Pinpoint the cell where the given text exists, returning its (X, Y) midpoint coordinate. 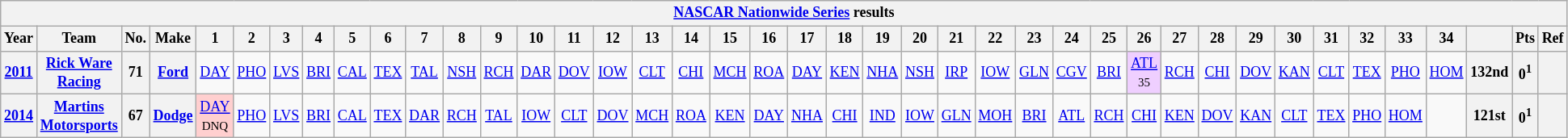
Year (19, 39)
27 (1179, 39)
4 (318, 39)
No. (136, 39)
33 (1406, 39)
IRP (956, 73)
6 (388, 39)
26 (1144, 39)
71 (136, 73)
Martins Motorsports (79, 116)
DAYDNQ (215, 116)
11 (575, 39)
1 (215, 39)
2011 (19, 73)
28 (1217, 39)
MOH (996, 116)
12 (613, 39)
29 (1256, 39)
23 (1035, 39)
ATL (1072, 116)
31 (1331, 39)
18 (845, 39)
67 (136, 116)
16 (769, 39)
13 (652, 39)
8 (462, 39)
3 (286, 39)
24 (1072, 39)
NASCAR Nationwide Series results (784, 13)
Ford (173, 73)
20 (920, 39)
19 (883, 39)
Ref (1553, 39)
132nd (1490, 73)
21 (956, 39)
121st (1490, 116)
CGV (1072, 73)
25 (1109, 39)
2 (252, 39)
9 (499, 39)
Team (79, 39)
Dodge (173, 116)
22 (996, 39)
15 (730, 39)
Rick Ware Racing (79, 73)
17 (807, 39)
5 (352, 39)
Pts (1526, 39)
Make (173, 39)
ATL35 (1144, 73)
30 (1294, 39)
10 (537, 39)
14 (692, 39)
32 (1368, 39)
7 (425, 39)
IND (883, 116)
34 (1447, 39)
2014 (19, 116)
